Pinpoint the cell where the given text exists, returning its (x, y) midpoint coordinate. 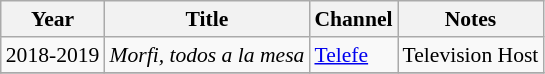
Telefe (353, 55)
Notes (471, 19)
2018-2019 (53, 55)
Channel (353, 19)
Year (53, 19)
Morfi, todos a la mesa (206, 55)
Title (206, 19)
Television Host (471, 55)
